Search for the cell housing the specified text and yield its (x, y) center coordinate. 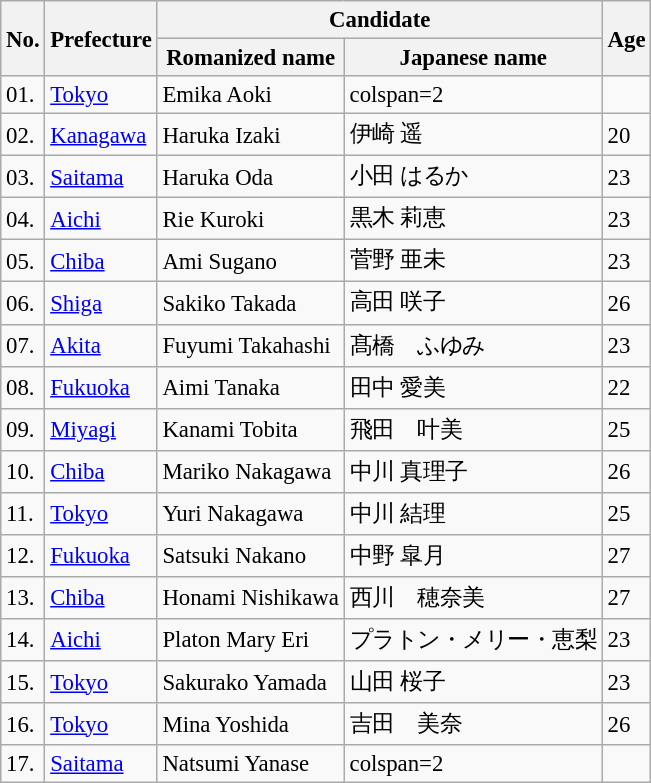
Shiga (101, 303)
Aimi Tanaka (250, 387)
Yuri Nakagawa (250, 514)
飛田 叶美 (473, 429)
山田 桜子 (473, 682)
菅野 亜未 (473, 261)
Kanagawa (101, 135)
04. (23, 219)
Fuyumi Takahashi (250, 345)
Sakurako Yamada (250, 682)
Emika Aoki (250, 95)
Miyagi (101, 429)
Age (626, 38)
黒木 莉恵 (473, 219)
20 (626, 135)
Natsumi Yanase (250, 764)
03. (23, 177)
Rie Kuroki (250, 219)
17. (23, 764)
11. (23, 514)
12. (23, 556)
中川 結理 (473, 514)
15. (23, 682)
西川 穂奈美 (473, 598)
No. (23, 38)
07. (23, 345)
Haruka Oda (250, 177)
中川 真理子 (473, 471)
Prefecture (101, 38)
Kanami Tobita (250, 429)
16. (23, 724)
田中 愛美 (473, 387)
05. (23, 261)
Mina Yoshida (250, 724)
13. (23, 598)
Mariko Nakagawa (250, 471)
小田 はるか (473, 177)
吉田 美奈 (473, 724)
中野 皐月 (473, 556)
14. (23, 640)
Satsuki Nakano (250, 556)
伊崎 遥 (473, 135)
10. (23, 471)
プラトン・メリー・恵梨 (473, 640)
高田 咲子 (473, 303)
Platon Mary Eri (250, 640)
09. (23, 429)
髙橋 ふゆみ (473, 345)
Japanese name (473, 58)
Haruka Izaki (250, 135)
02. (23, 135)
Candidate (380, 20)
08. (23, 387)
Akita (101, 345)
06. (23, 303)
22 (626, 387)
Honami Nishikawa (250, 598)
Ami Sugano (250, 261)
Romanized name (250, 58)
Sakiko Takada (250, 303)
01. (23, 95)
